Locate the cell with the specified text and output its [X, Y] center coordinate. 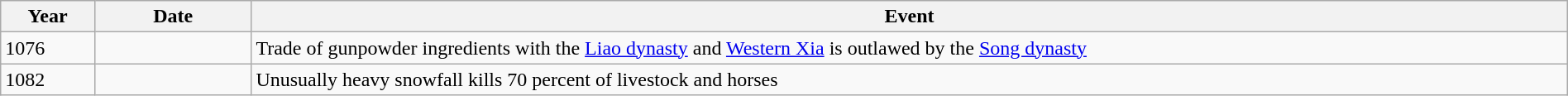
1076 [48, 48]
Event [910, 17]
1082 [48, 79]
Unusually heavy snowfall kills 70 percent of livestock and horses [910, 79]
Year [48, 17]
Date [172, 17]
Trade of gunpowder ingredients with the Liao dynasty and Western Xia is outlawed by the Song dynasty [910, 48]
